Determine the [x, y] coordinate at the center of the cell enclosing the given text.  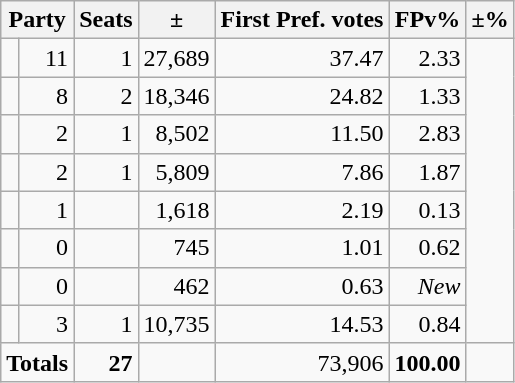
8,502 [176, 134]
745 [176, 248]
1.87 [428, 172]
2.19 [302, 210]
10,735 [176, 324]
0.62 [428, 248]
11.50 [302, 134]
37.47 [302, 58]
±% [490, 20]
New [428, 286]
18,346 [176, 96]
8 [46, 96]
1.01 [302, 248]
2.33 [428, 58]
0.63 [302, 286]
Seats [106, 20]
FPv% [428, 20]
27,689 [176, 58]
1,618 [176, 210]
± [176, 20]
3 [46, 324]
100.00 [428, 362]
7.86 [302, 172]
5,809 [176, 172]
73,906 [302, 362]
14.53 [302, 324]
First Pref. votes [302, 20]
24.82 [302, 96]
0.13 [428, 210]
11 [46, 58]
462 [176, 286]
1.33 [428, 96]
0.84 [428, 324]
Totals [38, 362]
2.83 [428, 134]
27 [106, 362]
Party [38, 20]
